Search for the cell housing the specified text and yield its (x, y) center coordinate. 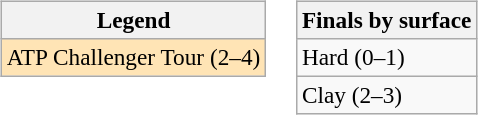
Legend (133, 20)
Clay (2–3) (387, 95)
Hard (0–1) (387, 57)
Finals by surface (387, 20)
ATP Challenger Tour (2–4) (133, 57)
